Search for the cell housing the specified text and yield its (X, Y) center coordinate. 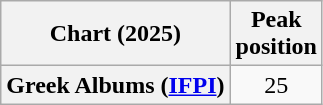
Chart (2025) (116, 34)
Greek Albums (IFPI) (116, 85)
Peakposition (276, 34)
25 (276, 85)
